Detect which cell encompasses the target text, then output its (X, Y) center coordinate. 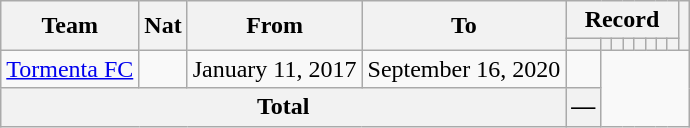
Tormenta FC (70, 69)
From (274, 26)
To (464, 26)
January 11, 2017 (274, 69)
Team (70, 26)
— (584, 107)
Nat (163, 26)
Total (284, 107)
September 16, 2020 (464, 69)
Record (622, 20)
